From the cell containing the given text, extract its center point as (x, y) coordinate. 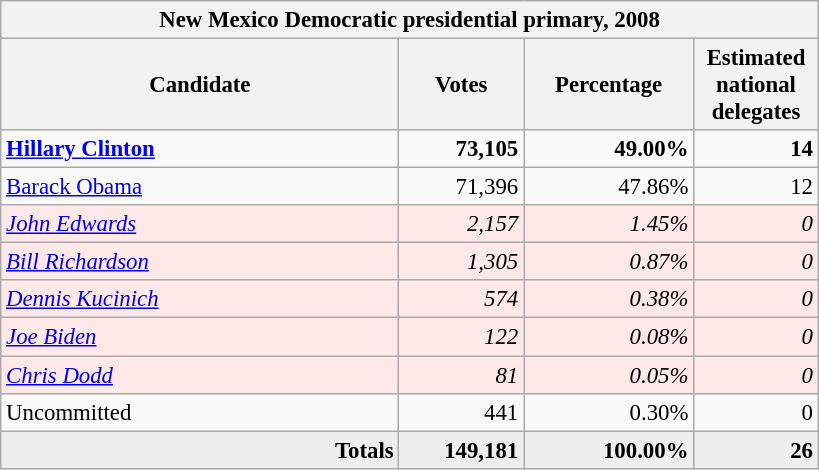
0.08% (609, 337)
Votes (462, 85)
Chris Dodd (200, 375)
New Mexico Democratic presidential primary, 2008 (410, 20)
Percentage (609, 85)
441 (462, 412)
Candidate (200, 85)
Barack Obama (200, 187)
122 (462, 337)
0.38% (609, 299)
1.45% (609, 224)
26 (756, 450)
0.87% (609, 262)
Totals (200, 450)
100.00% (609, 450)
81 (462, 375)
Bill Richardson (200, 262)
71,396 (462, 187)
574 (462, 299)
0.30% (609, 412)
49.00% (609, 149)
14 (756, 149)
John Edwards (200, 224)
47.86% (609, 187)
Hillary Clinton (200, 149)
Dennis Kucinich (200, 299)
73,105 (462, 149)
2,157 (462, 224)
149,181 (462, 450)
1,305 (462, 262)
Uncommitted (200, 412)
Joe Biden (200, 337)
Estimated national delegates (756, 85)
0.05% (609, 375)
12 (756, 187)
